Pinpoint the cell where the given text exists, returning its [x, y] midpoint coordinate. 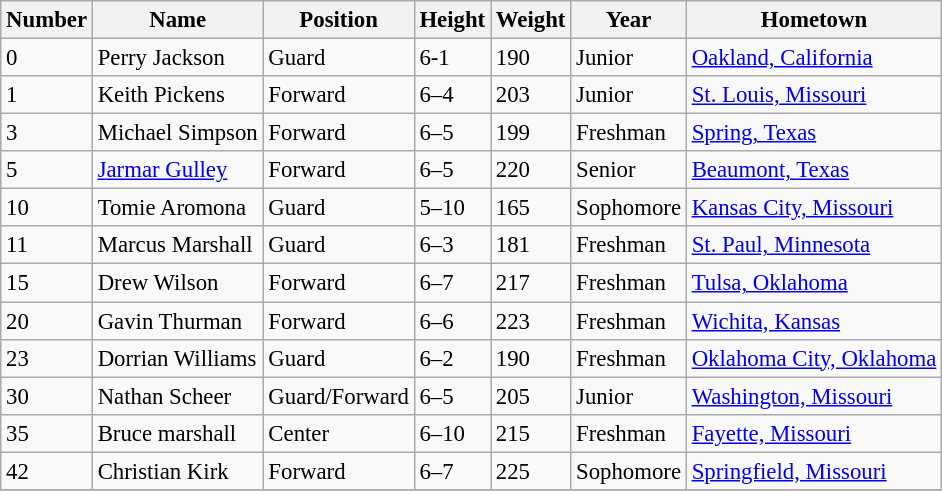
Nathan Scheer [178, 396]
35 [47, 433]
Senior [629, 170]
Perry Jackson [178, 58]
Height [452, 20]
15 [47, 283]
Gavin Thurman [178, 321]
Oklahoma City, Oklahoma [814, 358]
Tomie Aromona [178, 208]
6–4 [452, 95]
215 [530, 433]
205 [530, 396]
Oakland, California [814, 58]
St. Louis, Missouri [814, 95]
Christian Kirk [178, 471]
165 [530, 208]
199 [530, 133]
11 [47, 245]
42 [47, 471]
10 [47, 208]
6–10 [452, 433]
5 [47, 170]
Tulsa, Oklahoma [814, 283]
Center [338, 433]
Wichita, Kansas [814, 321]
203 [530, 95]
Drew Wilson [178, 283]
Name [178, 20]
Fayette, Missouri [814, 433]
Number [47, 20]
Marcus Marshall [178, 245]
6–6 [452, 321]
St. Paul, Minnesota [814, 245]
Spring, Texas [814, 133]
Washington, Missouri [814, 396]
Kansas City, Missouri [814, 208]
220 [530, 170]
23 [47, 358]
181 [530, 245]
Bruce marshall [178, 433]
20 [47, 321]
Position [338, 20]
3 [47, 133]
223 [530, 321]
5–10 [452, 208]
Keith Pickens [178, 95]
Year [629, 20]
Beaumont, Texas [814, 170]
6–3 [452, 245]
1 [47, 95]
Jarmar Gulley [178, 170]
Weight [530, 20]
Michael Simpson [178, 133]
Springfield, Missouri [814, 471]
225 [530, 471]
0 [47, 58]
217 [530, 283]
6–2 [452, 358]
Guard/Forward [338, 396]
Hometown [814, 20]
6-1 [452, 58]
Dorrian Williams [178, 358]
30 [47, 396]
